Provide the (x, y) coordinate of the cell's center where the given text is located.  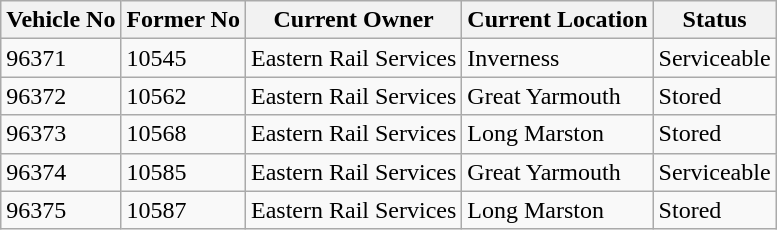
Status (714, 20)
10545 (184, 58)
Former No (184, 20)
Current Location (558, 20)
10587 (184, 210)
10585 (184, 172)
96371 (61, 58)
Vehicle No (61, 20)
Inverness (558, 58)
96375 (61, 210)
Current Owner (353, 20)
10562 (184, 96)
96372 (61, 96)
10568 (184, 134)
96374 (61, 172)
96373 (61, 134)
